From the cell containing the given text, extract its center point as [X, Y] coordinate. 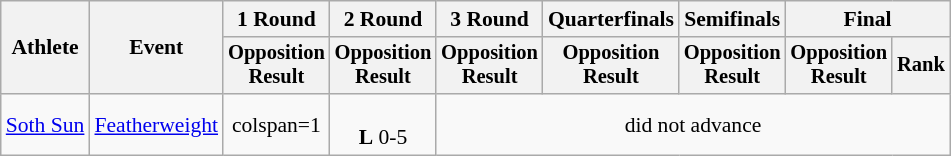
Final [867, 19]
Event [156, 48]
Athlete [46, 48]
2 Round [384, 19]
Semifinals [732, 19]
colspan=1 [276, 124]
Soth Sun [46, 124]
Featherweight [156, 124]
Rank [921, 66]
did not advance [692, 124]
1 Round [276, 19]
L 0-5 [384, 124]
3 Round [490, 19]
Quarterfinals [611, 19]
